Determine the [X, Y] coordinate at the center of the cell enclosing the given text.  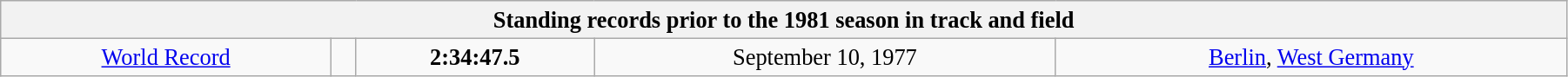
World Record [166, 57]
Berlin, West Germany [1310, 57]
September 10, 1977 [825, 57]
Standing records prior to the 1981 season in track and field [784, 19]
2:34:47.5 [475, 57]
